Extract the (X, Y) coordinate from the center of the cell holding the provided text.  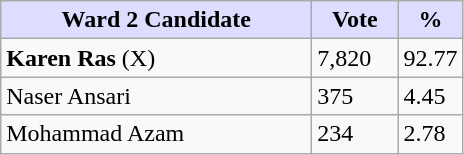
4.45 (430, 96)
% (430, 20)
2.78 (430, 134)
7,820 (355, 58)
Mohammad Azam (156, 134)
92.77 (430, 58)
Karen Ras (X) (156, 58)
Vote (355, 20)
375 (355, 96)
Naser Ansari (156, 96)
Ward 2 Candidate (156, 20)
234 (355, 134)
